Capture the cell that displays the provided text and extract its [x, y] central coordinate. 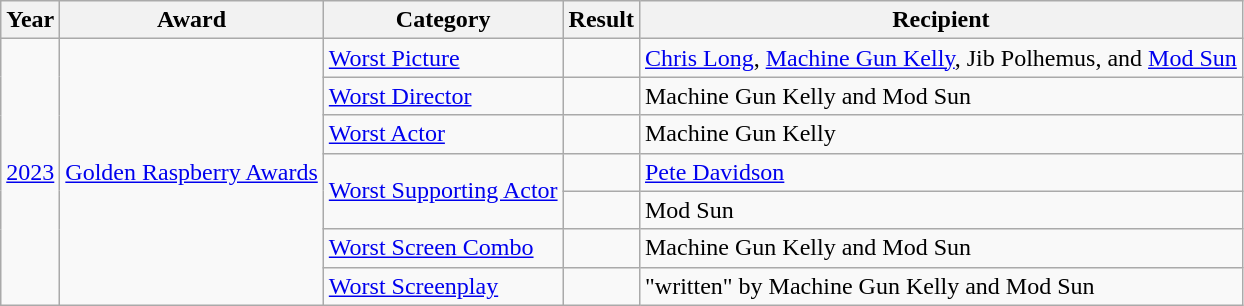
Recipient [940, 20]
Pete Davidson [940, 172]
Chris Long, Machine Gun Kelly, Jib Polhemus, and Mod Sun [940, 58]
Golden Raspberry Awards [192, 172]
Result [601, 20]
Worst Screenplay [443, 286]
Worst Picture [443, 58]
Mod Sun [940, 210]
2023 [30, 172]
"written" by Machine Gun Kelly and Mod Sun [940, 286]
Worst Screen Combo [443, 248]
Year [30, 20]
Worst Supporting Actor [443, 191]
Worst Actor [443, 134]
Worst Director [443, 96]
Award [192, 20]
Machine Gun Kelly [940, 134]
Category [443, 20]
